Identify which cell holds the provided text, then report its (x, y) central coordinate. 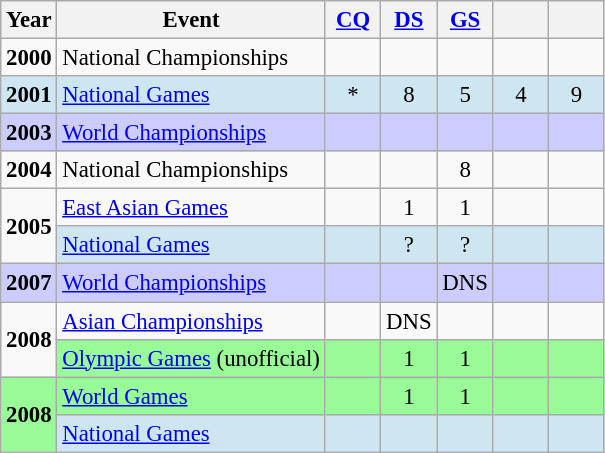
CQ (353, 20)
Year (29, 20)
2001 (29, 95)
2000 (29, 58)
2005 (29, 226)
2003 (29, 133)
2004 (29, 170)
5 (465, 95)
Asian Championships (191, 321)
9 (577, 95)
4 (521, 95)
2007 (29, 283)
Event (191, 20)
East Asian Games (191, 208)
GS (465, 20)
Olympic Games (unofficial) (191, 358)
DS (409, 20)
* (353, 95)
World Games (191, 396)
